Extract the [X, Y] coordinate from the center of the cell holding the provided text.  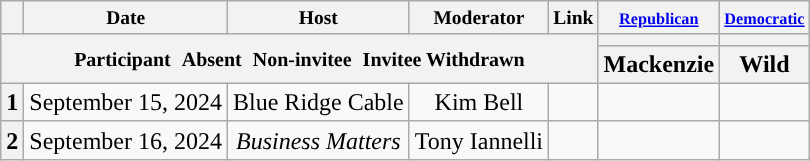
Republican [659, 18]
Business Matters [319, 140]
1 [12, 102]
Link [574, 18]
Kim Bell [478, 102]
Wild [765, 64]
Blue Ridge Cable [319, 102]
Tony Iannelli [478, 140]
2 [12, 140]
Date [126, 18]
Moderator [478, 18]
Mackenzie [659, 64]
September 16, 2024 [126, 140]
Participant Absent Non-invitee Invitee Withdrawn [300, 58]
Democratic [765, 18]
September 15, 2024 [126, 102]
Host [319, 18]
